Pinpoint the cell where the given text exists, returning its (X, Y) midpoint coordinate. 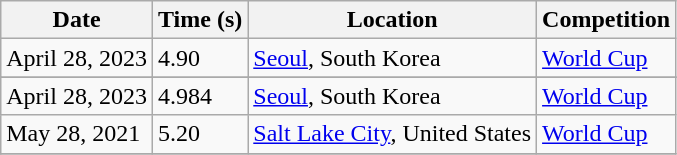
Location (392, 20)
Competition (606, 20)
Date (77, 20)
5.20 (200, 134)
Salt Lake City, United States (392, 134)
Time (s) (200, 20)
May 28, 2021 (77, 134)
4.984 (200, 96)
4.90 (200, 58)
